Locate the cell with the specified text and output its [x, y] center coordinate. 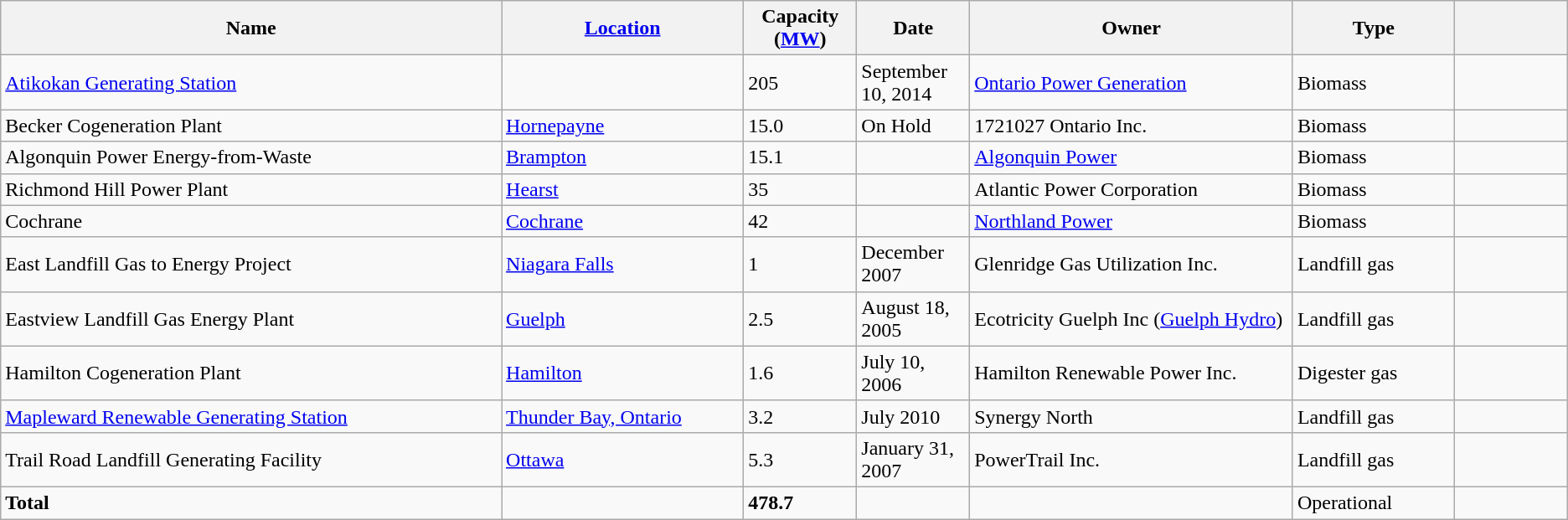
Ottawa [623, 459]
Niagara Falls [623, 265]
Becker Cogeneration Plant [251, 126]
Owner [1132, 28]
35 [801, 189]
Brampton [623, 157]
Thunder Bay, Ontario [623, 416]
July 2010 [913, 416]
Date [913, 28]
Hamilton Renewable Power Inc. [1132, 373]
Operational [1374, 502]
December 2007 [913, 265]
Hamilton Cogeneration Plant [251, 373]
January 31, 2007 [913, 459]
Glenridge Gas Utilization Inc. [1132, 265]
Eastview Landfill Gas Energy Plant [251, 318]
15.1 [801, 157]
Location [623, 28]
Algonquin Power Energy-from-Waste [251, 157]
Richmond Hill Power Plant [251, 189]
On Hold [913, 126]
July 10, 2006 [913, 373]
42 [801, 221]
3.2 [801, 416]
Northland Power [1132, 221]
Hearst [623, 189]
Type [1374, 28]
Mapleward Renewable Generating Station [251, 416]
5.3 [801, 459]
Atikokan Generating Station [251, 82]
205 [801, 82]
1 [801, 265]
Hamilton [623, 373]
Ontario Power Generation [1132, 82]
2.5 [801, 318]
1721027 Ontario Inc. [1132, 126]
PowerTrail Inc. [1132, 459]
Guelph [623, 318]
Ecotricity Guelph Inc (Guelph Hydro) [1132, 318]
Hornepayne [623, 126]
478.7 [801, 502]
15.0 [801, 126]
East Landfill Gas to Energy Project [251, 265]
Trail Road Landfill Generating Facility [251, 459]
Atlantic Power Corporation [1132, 189]
Algonquin Power [1132, 157]
Capacity (MW) [801, 28]
Total [251, 502]
Digester gas [1374, 373]
September 10, 2014 [913, 82]
August 18, 2005 [913, 318]
Synergy North [1132, 416]
Name [251, 28]
1.6 [801, 373]
